Pinpoint the cell where the given text exists, returning its (X, Y) midpoint coordinate. 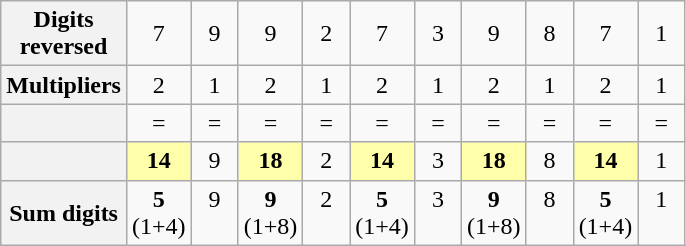
Sum digits (64, 212)
Multipliers (64, 85)
Digits reversed (64, 34)
